Find where the given text appears and provide that cell's center as (X, Y) coordinate. 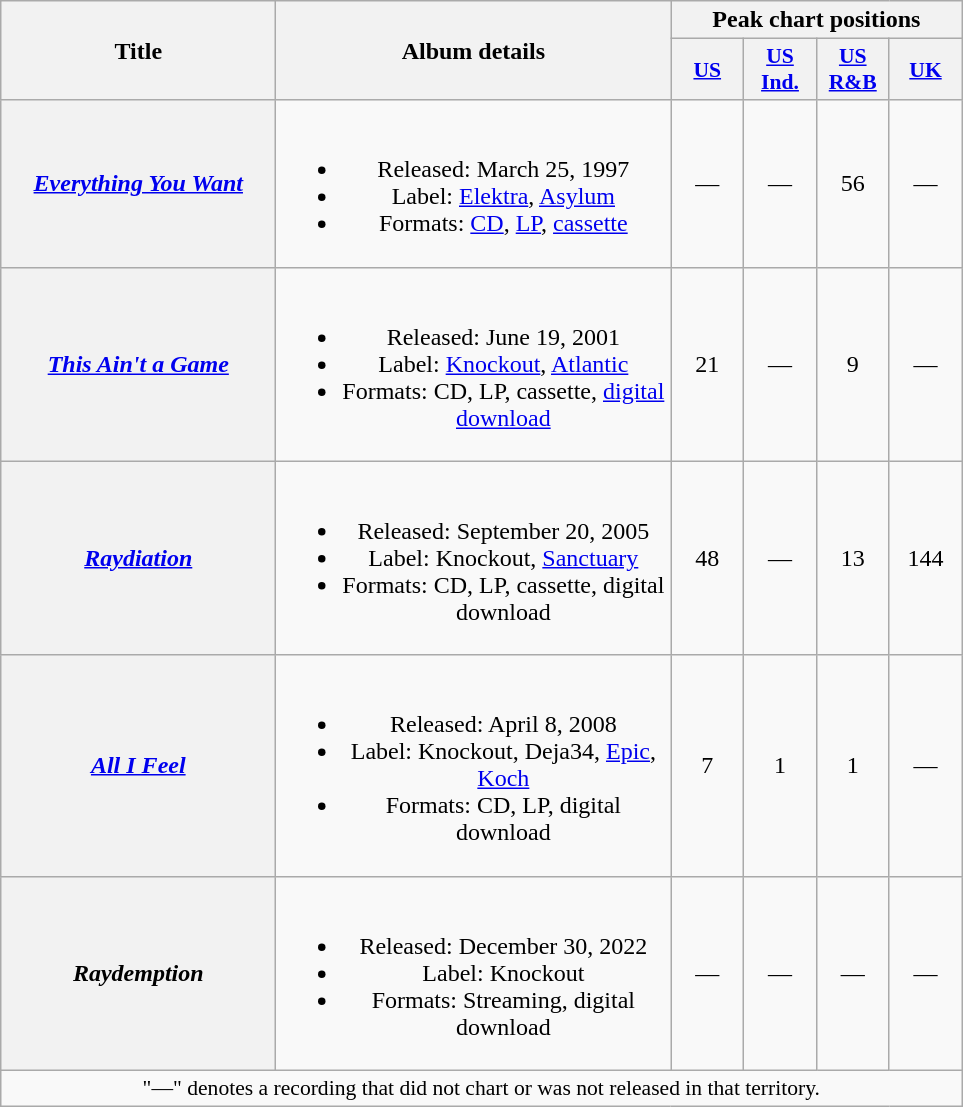
All I Feel (138, 766)
21 (708, 364)
13 (852, 558)
Released: March 25, 1997Label: Elektra, AsylumFormats: CD, LP, cassette (474, 184)
48 (708, 558)
Album details (474, 50)
USR&B (852, 70)
144 (926, 558)
"—" denotes a recording that did not chart or was not released in that territory. (482, 1088)
Released: September 20, 2005Label: Knockout, SanctuaryFormats: CD, LP, cassette, digital download (474, 558)
Released: April 8, 2008Label: Knockout, Deja34, Epic, KochFormats: CD, LP, digital download (474, 766)
Released: June 19, 2001Label: Knockout, AtlanticFormats: CD, LP, cassette, digital download (474, 364)
US (708, 70)
56 (852, 184)
This Ain't a Game (138, 364)
Everything You Want (138, 184)
USInd. (780, 70)
9 (852, 364)
Released: December 30, 2022Label: KnockoutFormats: Streaming, digital download (474, 973)
Raydemption (138, 973)
Peak chart positions (816, 20)
Raydiation (138, 558)
UK (926, 70)
7 (708, 766)
Title (138, 50)
